Capture the cell that displays the provided text and extract its [x, y] central coordinate. 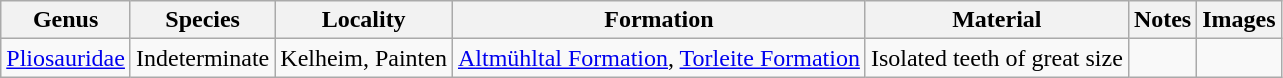
Altmühltal Formation, Torleite Formation [658, 58]
Pliosauridae [66, 58]
Kelheim, Painten [364, 58]
Notes [1162, 20]
Isolated teeth of great size [996, 58]
Species [202, 20]
Genus [66, 20]
Locality [364, 20]
Material [996, 20]
Indeterminate [202, 58]
Formation [658, 20]
Images [1239, 20]
